Scan for the cell matching the given text and deliver its (X, Y) coordinate at center. 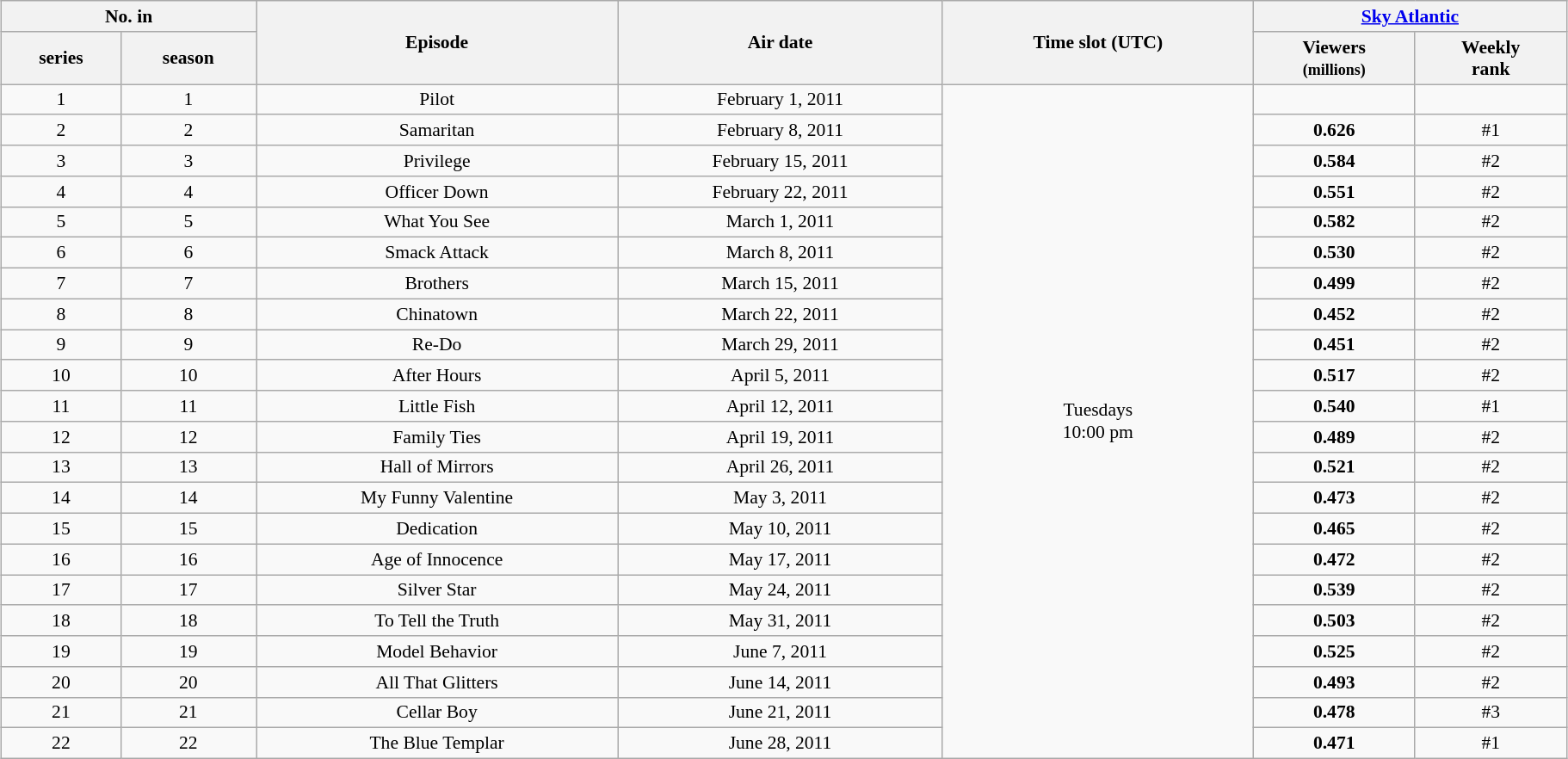
0.452 (1334, 314)
0.465 (1334, 529)
May 10, 2011 (781, 529)
Hall of Mirrors (437, 467)
Air date (781, 43)
June 21, 2011 (781, 713)
0.489 (1334, 437)
February 15, 2011 (781, 161)
0.540 (1334, 406)
All That Glitters (437, 682)
Episode (437, 43)
March 8, 2011 (781, 253)
0.539 (1334, 590)
Family Ties (437, 437)
0.584 (1334, 161)
0.626 (1334, 131)
Officer Down (437, 192)
February 8, 2011 (781, 131)
June 7, 2011 (781, 651)
Time slot (UTC) (1098, 43)
season (188, 59)
0.451 (1334, 345)
March 22, 2011 (781, 314)
0.473 (1334, 498)
Samaritan (437, 131)
Privilege (437, 161)
0.499 (1334, 284)
Tuesdays 10:00 pm (1098, 422)
Dedication (437, 529)
Model Behavior (437, 651)
Sky Atlantic (1410, 16)
0.521 (1334, 467)
Smack Attack (437, 253)
0.551 (1334, 192)
What You See (437, 222)
#3 (1491, 713)
Weeklyrank (1491, 59)
May 17, 2011 (781, 559)
Pilot (437, 100)
Cellar Boy (437, 713)
0.582 (1334, 222)
0.530 (1334, 253)
The Blue Templar (437, 744)
0.493 (1334, 682)
My Funny Valentine (437, 498)
June 14, 2011 (781, 682)
March 29, 2011 (781, 345)
June 28, 2011 (781, 744)
0.517 (1334, 376)
0.503 (1334, 621)
April 26, 2011 (781, 467)
Little Fish (437, 406)
After Hours (437, 376)
0.471 (1334, 744)
Re-Do (437, 345)
May 24, 2011 (781, 590)
March 15, 2011 (781, 284)
April 5, 2011 (781, 376)
series (61, 59)
April 19, 2011 (781, 437)
0.472 (1334, 559)
Brothers (437, 284)
To Tell the Truth (437, 621)
February 22, 2011 (781, 192)
Age of Innocence (437, 559)
April 12, 2011 (781, 406)
May 31, 2011 (781, 621)
February 1, 2011 (781, 100)
Chinatown (437, 314)
0.525 (1334, 651)
No. in (129, 16)
May 3, 2011 (781, 498)
Viewers(millions) (1334, 59)
0.478 (1334, 713)
March 1, 2011 (781, 222)
Silver Star (437, 590)
